From the cell containing the given text, extract its center point as (X, Y) coordinate. 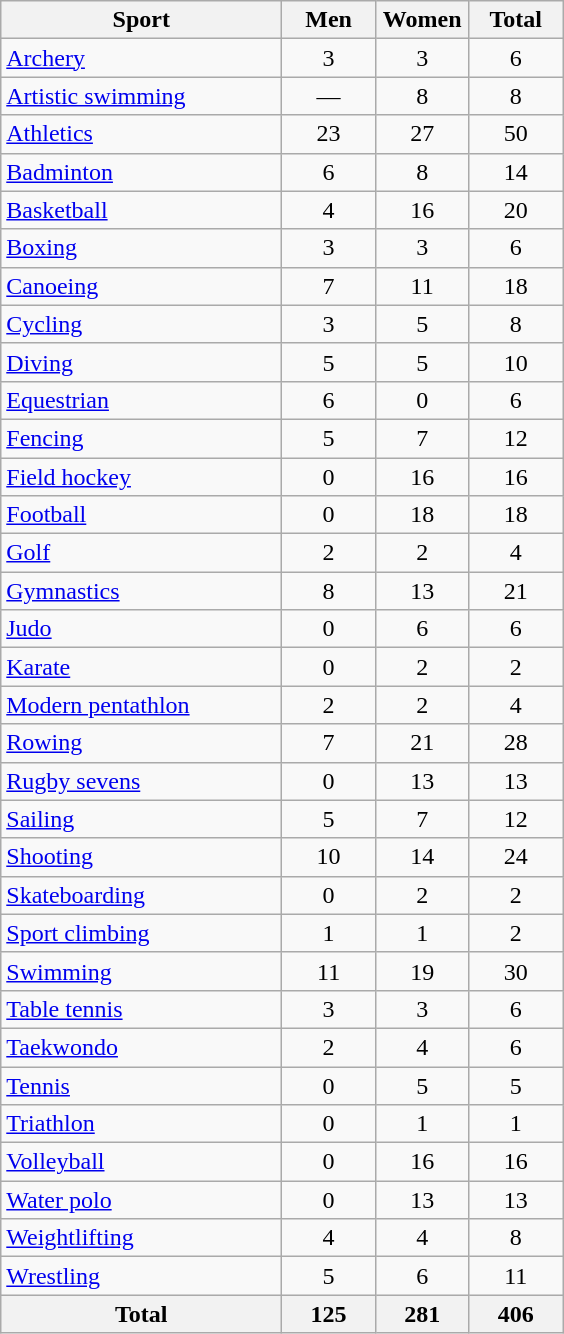
Taekwondo (142, 1047)
28 (516, 743)
Canoeing (142, 286)
Karate (142, 667)
Rowing (142, 743)
Basketball (142, 210)
Women (422, 20)
20 (516, 210)
406 (516, 1314)
Badminton (142, 172)
50 (516, 134)
Cycling (142, 324)
Boxing (142, 248)
Rugby sevens (142, 781)
125 (329, 1314)
Triathlon (142, 1124)
Diving (142, 362)
Gymnastics (142, 591)
281 (422, 1314)
Table tennis (142, 1009)
Men (329, 20)
Swimming (142, 971)
23 (329, 134)
Tennis (142, 1085)
Shooting (142, 857)
Archery (142, 58)
Field hockey (142, 477)
Football (142, 515)
Judo (142, 629)
— (329, 96)
30 (516, 971)
Sport climbing (142, 933)
Sport (142, 20)
Wrestling (142, 1276)
Golf (142, 553)
Sailing (142, 819)
Athletics (142, 134)
Modern pentathlon (142, 705)
Skateboarding (142, 895)
27 (422, 134)
Artistic swimming (142, 96)
Volleyball (142, 1162)
Fencing (142, 438)
24 (516, 857)
Water polo (142, 1200)
Weightlifting (142, 1238)
19 (422, 971)
Equestrian (142, 400)
